Return the [X, Y] coordinate for the center point of the cell that contains the specified text.  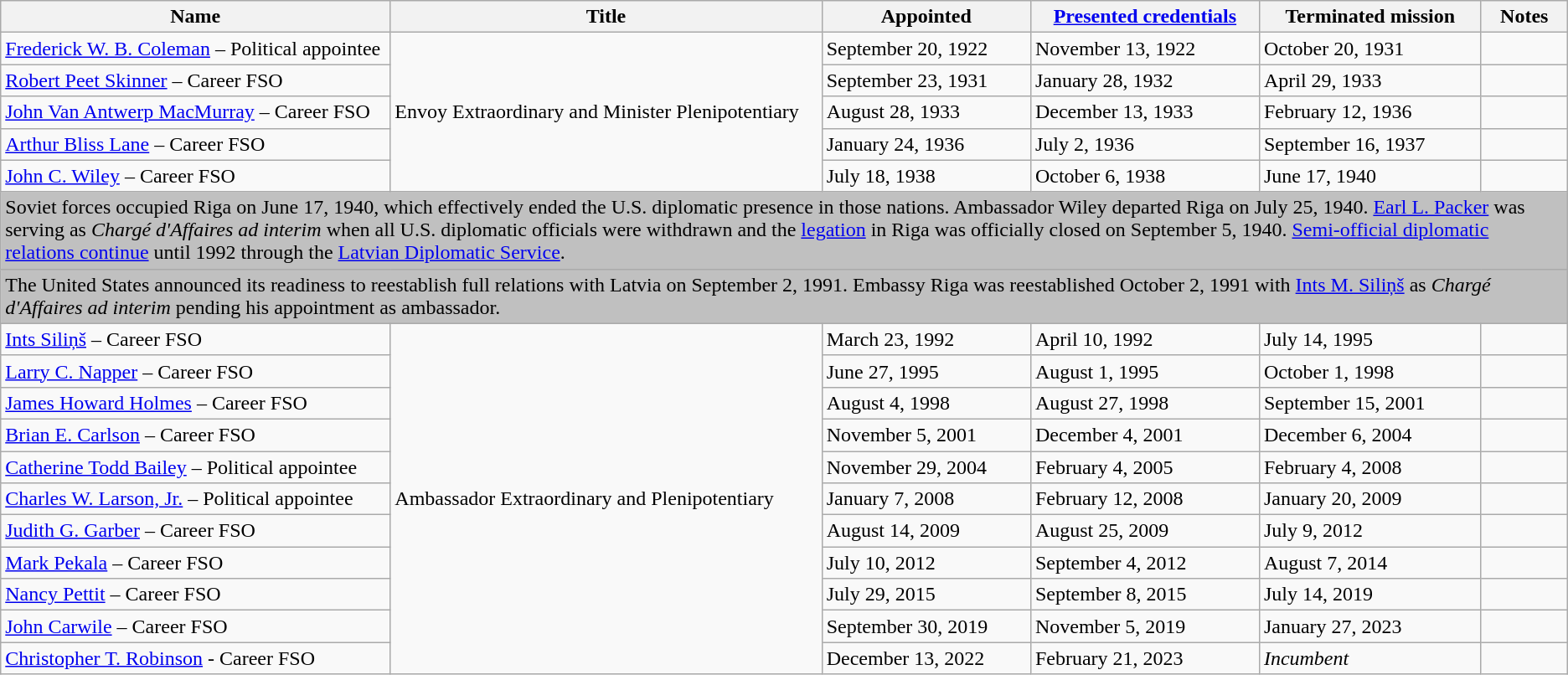
John Van Antwerp MacMurray – Career FSO [196, 112]
September 23, 1931 [926, 80]
April 10, 1992 [1144, 339]
July 10, 2012 [926, 563]
July 2, 1936 [1144, 144]
September 16, 1937 [1370, 144]
Larry C. Napper – Career FSO [196, 371]
September 15, 2001 [1370, 403]
Ambassador Extraordinary and Plenipotentiary [606, 499]
August 14, 2009 [926, 531]
February 4, 2008 [1370, 466]
July 29, 2015 [926, 595]
Charles W. Larson, Jr. – Political appointee [196, 499]
June 27, 1995 [926, 371]
Notes [1524, 17]
Ints Siliņš – Career FSO [196, 339]
Mark Pekala – Career FSO [196, 563]
July 9, 2012 [1370, 531]
Appointed [926, 17]
September 8, 2015 [1144, 595]
August 1, 1995 [1144, 371]
John C. Wiley – Career FSO [196, 176]
September 30, 2019 [926, 626]
November 5, 2001 [926, 435]
February 12, 2008 [1144, 499]
Arthur Bliss Lane – Career FSO [196, 144]
August 25, 2009 [1144, 531]
August 7, 2014 [1370, 563]
John Carwile – Career FSO [196, 626]
October 6, 1938 [1144, 176]
Nancy Pettit – Career FSO [196, 595]
Terminated mission [1370, 17]
February 12, 1936 [1370, 112]
July 14, 2019 [1370, 595]
January 20, 2009 [1370, 499]
November 29, 2004 [926, 466]
March 23, 1992 [926, 339]
December 6, 2004 [1370, 435]
Judith G. Garber – Career FSO [196, 531]
December 4, 2001 [1144, 435]
Envoy Extraordinary and Minister Plenipotentiary [606, 112]
July 14, 1995 [1370, 339]
Frederick W. B. Coleman – Political appointee [196, 49]
August 4, 1998 [926, 403]
Incumbent [1370, 658]
Title [606, 17]
Presented credentials [1144, 17]
Robert Peet Skinner – Career FSO [196, 80]
December 13, 1933 [1144, 112]
October 1, 1998 [1370, 371]
Name [196, 17]
Christopher T. Robinson - Career FSO [196, 658]
February 21, 2023 [1144, 658]
December 13, 2022 [926, 658]
August 28, 1933 [926, 112]
November 5, 2019 [1144, 626]
August 27, 1998 [1144, 403]
January 28, 1932 [1144, 80]
June 17, 1940 [1370, 176]
February 4, 2005 [1144, 466]
April 29, 1933 [1370, 80]
Catherine Todd Bailey – Political appointee [196, 466]
James Howard Holmes – Career FSO [196, 403]
January 27, 2023 [1370, 626]
January 24, 1936 [926, 144]
January 7, 2008 [926, 499]
November 13, 1922 [1144, 49]
July 18, 1938 [926, 176]
September 20, 1922 [926, 49]
Brian E. Carlson – Career FSO [196, 435]
September 4, 2012 [1144, 563]
October 20, 1931 [1370, 49]
